Return the (X, Y) coordinate for the center point of the cell that contains the specified text.  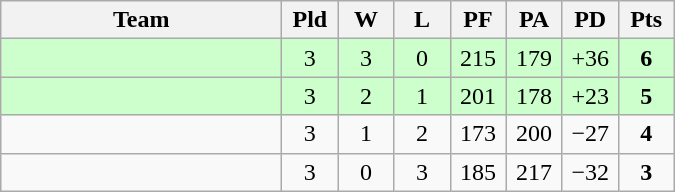
PF (478, 20)
+23 (590, 96)
PA (534, 20)
Pld (310, 20)
178 (534, 96)
173 (478, 134)
PD (590, 20)
179 (534, 58)
Team (142, 20)
201 (478, 96)
−27 (590, 134)
+36 (590, 58)
Pts (646, 20)
6 (646, 58)
W (366, 20)
5 (646, 96)
−32 (590, 172)
217 (534, 172)
215 (478, 58)
185 (478, 172)
200 (534, 134)
L (422, 20)
4 (646, 134)
